From the cell containing the given text, extract its center point as (X, Y) coordinate. 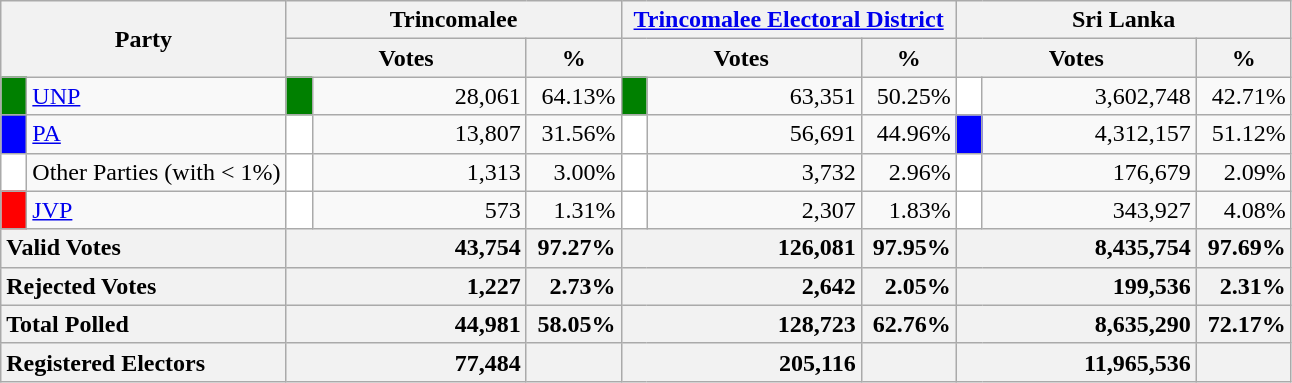
1.83% (908, 210)
JVP (156, 210)
Rejected Votes (144, 286)
2.73% (574, 286)
Trincomalee (454, 20)
97.69% (1244, 248)
50.25% (908, 96)
Total Polled (144, 324)
64.13% (574, 96)
58.05% (574, 324)
2.09% (1244, 172)
44.96% (908, 134)
Valid Votes (144, 248)
2,307 (754, 210)
2.31% (1244, 286)
44,981 (406, 324)
4,312,157 (1089, 134)
13,807 (419, 134)
97.95% (908, 248)
62.76% (908, 324)
77,484 (406, 362)
205,116 (741, 362)
PA (156, 134)
43,754 (406, 248)
128,723 (741, 324)
72.17% (1244, 324)
2,642 (741, 286)
UNP (156, 96)
2.05% (908, 286)
1.31% (574, 210)
56,691 (754, 134)
Party (144, 39)
4.08% (1244, 210)
8,435,754 (1076, 248)
Other Parties (with < 1%) (156, 172)
1,227 (406, 286)
126,081 (741, 248)
1,313 (419, 172)
Registered Electors (144, 362)
573 (419, 210)
3.00% (574, 172)
3,602,748 (1089, 96)
Sri Lanka (1124, 20)
11,965,536 (1076, 362)
3,732 (754, 172)
343,927 (1089, 210)
28,061 (419, 96)
42.71% (1244, 96)
Trincomalee Electoral District (788, 20)
51.12% (1244, 134)
63,351 (754, 96)
31.56% (574, 134)
8,635,290 (1076, 324)
176,679 (1089, 172)
199,536 (1076, 286)
97.27% (574, 248)
2.96% (908, 172)
